Return [x, y] of the center of cell containing provided text 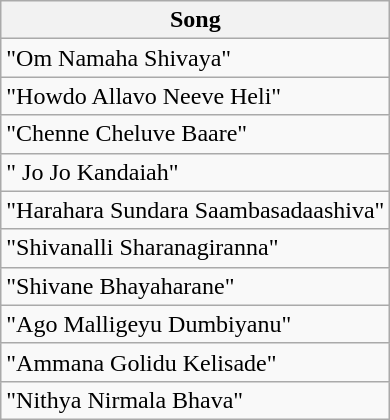
Song [196, 20]
"Shivanalli Sharanagiranna" [196, 248]
"Harahara Sundara Saambasadaashiva" [196, 210]
"Nithya Nirmala Bhava" [196, 400]
"Howdo Allavo Neeve Heli" [196, 96]
"Shivane Bhayaharane" [196, 286]
"Om Namaha Shivaya" [196, 58]
" Jo Jo Kandaiah" [196, 172]
"Ago Malligeyu Dumbiyanu" [196, 324]
"Ammana Golidu Kelisade" [196, 362]
"Chenne Cheluve Baare" [196, 134]
